Provide the [x, y] coordinate of the cell's center where the given text is located.  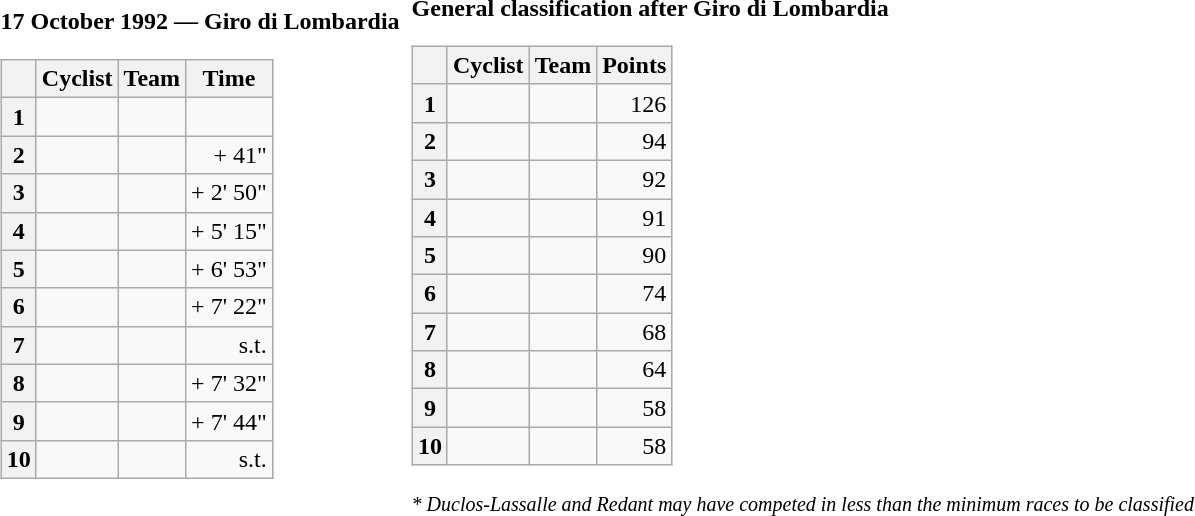
126 [634, 103]
91 [634, 217]
Points [634, 65]
92 [634, 179]
+ 7' 22" [230, 307]
+ 7' 32" [230, 383]
68 [634, 332]
90 [634, 256]
64 [634, 370]
+ 5' 15" [230, 231]
74 [634, 294]
94 [634, 141]
Time [230, 79]
+ 7' 44" [230, 421]
+ 6' 53" [230, 269]
+ 2' 50" [230, 193]
+ 41" [230, 155]
